Output the [x, y] coordinate of the center of the cell containing the given text.  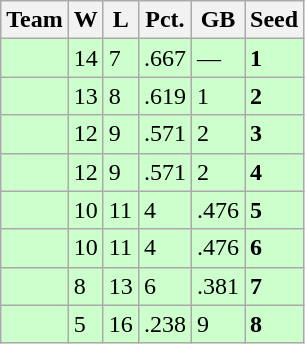
GB [218, 20]
14 [86, 58]
W [86, 20]
16 [120, 324]
Seed [274, 20]
3 [274, 134]
L [120, 20]
.381 [218, 286]
.667 [164, 58]
Pct. [164, 20]
.619 [164, 96]
.238 [164, 324]
— [218, 58]
Team [35, 20]
